Identify which cell holds the provided text, then report its (X, Y) central coordinate. 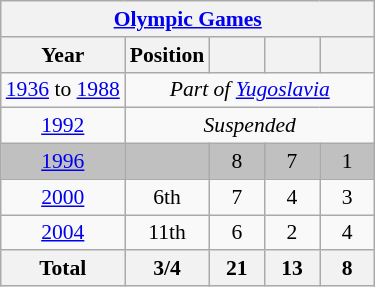
2000 (63, 197)
13 (292, 269)
Total (63, 269)
11th (167, 233)
3 (348, 197)
3/4 (167, 269)
1936 to 1988 (63, 90)
6 (236, 233)
Position (167, 55)
2004 (63, 233)
1 (348, 162)
Olympic Games (188, 19)
2 (292, 233)
6th (167, 197)
1992 (63, 126)
21 (236, 269)
Year (63, 55)
Suspended (250, 126)
1996 (63, 162)
Part of Yugoslavia (250, 90)
